Locate the cell with the specified text and output its [X, Y] center coordinate. 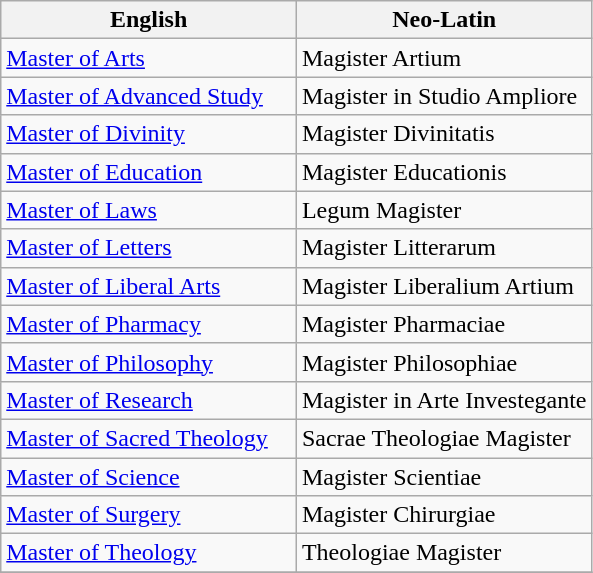
Magister Divinitatis [444, 134]
Magister Educationis [444, 172]
Legum Magister [444, 210]
Magister Artium [444, 58]
Master of Theology [149, 553]
Master of Arts [149, 58]
Magister Pharmaciae [444, 324]
Sacrae Theologiae Magister [444, 438]
Master of Philosophy [149, 362]
Master of Sacred Theology [149, 438]
Master of Letters [149, 248]
Master of Advanced Study [149, 96]
Magister Chirurgiae [444, 515]
Magister in Studio Ampliore [444, 96]
Master of Laws [149, 210]
Master of Divinity [149, 134]
Magister Philosophiae [444, 362]
Master of Liberal Arts [149, 286]
Magister Scientiae [444, 477]
Master of Science [149, 477]
Theologiae Magister [444, 553]
Master of Research [149, 400]
Magister Liberalium Artium [444, 286]
Magister Litterarum [444, 248]
Magister in Arte Investegante [444, 400]
Master of Education [149, 172]
Master of Surgery [149, 515]
English [149, 20]
Neo-Latin [444, 20]
Master of Pharmacy [149, 324]
